Provide the (X, Y) coordinate of the cell's center where the given text is located.  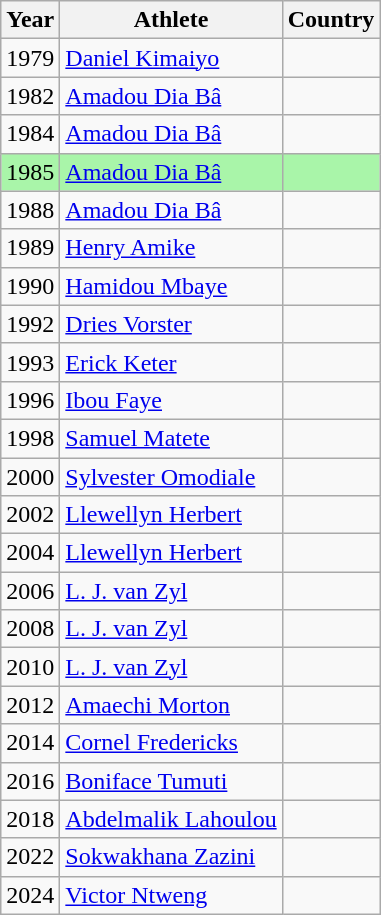
1989 (30, 248)
2024 (30, 895)
1988 (30, 210)
1985 (30, 172)
Sylvester Omodiale (171, 477)
Henry Amike (171, 248)
Samuel Matete (171, 438)
2004 (30, 553)
1998 (30, 438)
Ibou Faye (171, 400)
Country (331, 20)
2012 (30, 705)
2014 (30, 743)
Boniface Tumuti (171, 781)
Amaechi Morton (171, 705)
2008 (30, 629)
Victor Ntweng (171, 895)
1990 (30, 286)
1993 (30, 362)
Cornel Fredericks (171, 743)
1984 (30, 134)
1982 (30, 96)
1992 (30, 324)
Daniel Kimaiyo (171, 58)
Erick Keter (171, 362)
2002 (30, 515)
Abdelmalik Lahoulou (171, 819)
2018 (30, 819)
Year (30, 20)
2016 (30, 781)
Athlete (171, 20)
Hamidou Mbaye (171, 286)
2022 (30, 857)
2000 (30, 477)
2010 (30, 667)
Dries Vorster (171, 324)
1996 (30, 400)
Sokwakhana Zazini (171, 857)
1979 (30, 58)
2006 (30, 591)
